Pinpoint the cell where the given text exists, returning its [X, Y] midpoint coordinate. 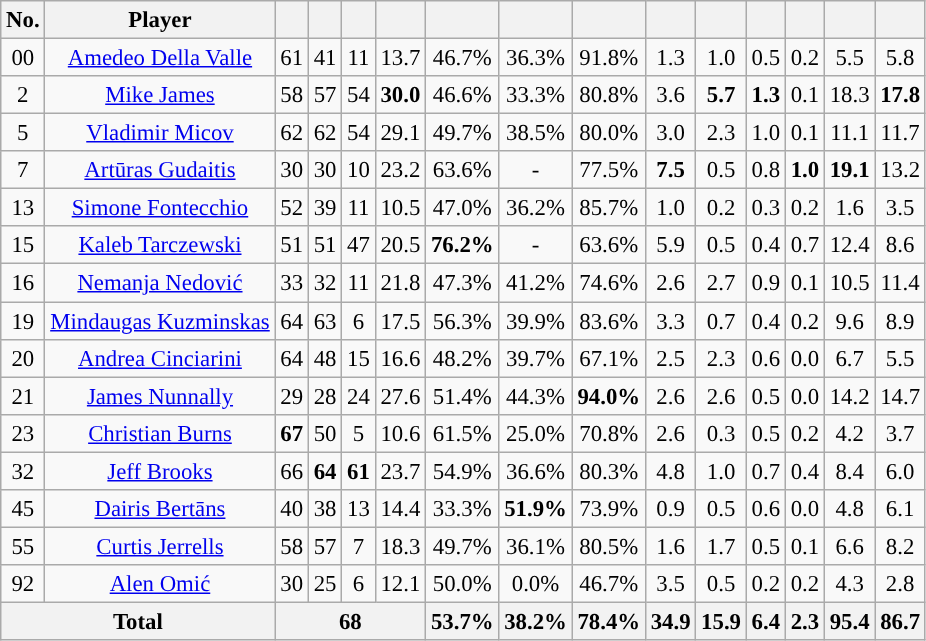
9.6 [849, 321]
Christian Burns [160, 433]
13.7 [400, 58]
63 [324, 321]
80.5% [608, 546]
8.2 [900, 546]
27.6 [400, 396]
Player [160, 20]
68 [350, 621]
No. [23, 20]
48.2% [462, 358]
2 [23, 95]
76.2% [462, 245]
14.2 [849, 396]
14.7 [900, 396]
24 [358, 396]
17.8 [900, 95]
44.3% [536, 396]
12.4 [849, 245]
3.7 [900, 433]
92 [23, 584]
66 [292, 471]
80.3% [608, 471]
James Nunnally [160, 396]
6.7 [849, 358]
0.8 [766, 170]
16 [23, 283]
19.1 [849, 170]
8.4 [849, 471]
2.5 [670, 358]
21.8 [400, 283]
46.6% [462, 95]
23.2 [400, 170]
5.9 [670, 245]
Dairis Bertāns [160, 509]
28 [324, 396]
61.5% [462, 433]
51.4% [462, 396]
29.1 [400, 133]
38.2% [536, 621]
1.7 [721, 546]
80.0% [608, 133]
14.4 [400, 509]
20 [23, 358]
40 [292, 509]
74.6% [608, 283]
8.9 [900, 321]
36.2% [536, 208]
47.0% [462, 208]
8.6 [900, 245]
50.0% [462, 584]
16.6 [400, 358]
3.6 [670, 95]
Total [138, 621]
0.0% [536, 584]
34.9 [670, 621]
45 [23, 509]
2.8 [900, 584]
Simone Fontecchio [160, 208]
Andrea Cinciarini [160, 358]
11.1 [849, 133]
38 [324, 509]
Jeff Brooks [160, 471]
Alen Omić [160, 584]
10 [358, 170]
19 [23, 321]
36.3% [536, 58]
20.5 [400, 245]
Amedeo Della Valle [160, 58]
73.9% [608, 509]
Mike James [160, 95]
2.7 [721, 283]
3.3 [670, 321]
6.4 [766, 621]
4.2 [849, 433]
4.3 [849, 584]
23.7 [400, 471]
78.4% [608, 621]
5.8 [900, 58]
36.1% [536, 546]
86.7 [900, 621]
Mindaugas Kuzminskas [160, 321]
00 [23, 58]
21 [23, 396]
67.1% [608, 358]
Nemanja Nedović [160, 283]
56.3% [462, 321]
7.5 [670, 170]
Vladimir Micov [160, 133]
50 [324, 433]
38.5% [536, 133]
11.4 [900, 283]
47.3% [462, 283]
30.0 [400, 95]
51.9% [536, 509]
15.9 [721, 621]
6.1 [900, 509]
39 [324, 208]
39.9% [536, 321]
55 [23, 546]
33 [292, 283]
25 [324, 584]
85.7% [608, 208]
11.7 [900, 133]
12.1 [400, 584]
94.0% [608, 396]
77.5% [608, 170]
83.6% [608, 321]
13.2 [900, 170]
41.2% [536, 283]
10.6 [400, 433]
36.6% [536, 471]
41 [324, 58]
52 [292, 208]
3.0 [670, 133]
6.6 [849, 546]
23 [23, 433]
5.7 [721, 95]
91.8% [608, 58]
Kaleb Tarczewski [160, 245]
70.8% [608, 433]
25.0% [536, 433]
47 [358, 245]
95.4 [849, 621]
Curtis Jerrells [160, 546]
80.8% [608, 95]
Artūras Gudaitis [160, 170]
39.7% [536, 358]
53.7% [462, 621]
54.9% [462, 471]
48 [324, 358]
6.0 [900, 471]
67 [292, 433]
17.5 [400, 321]
29 [292, 396]
